Capture the cell that displays the provided text and extract its [X, Y] central coordinate. 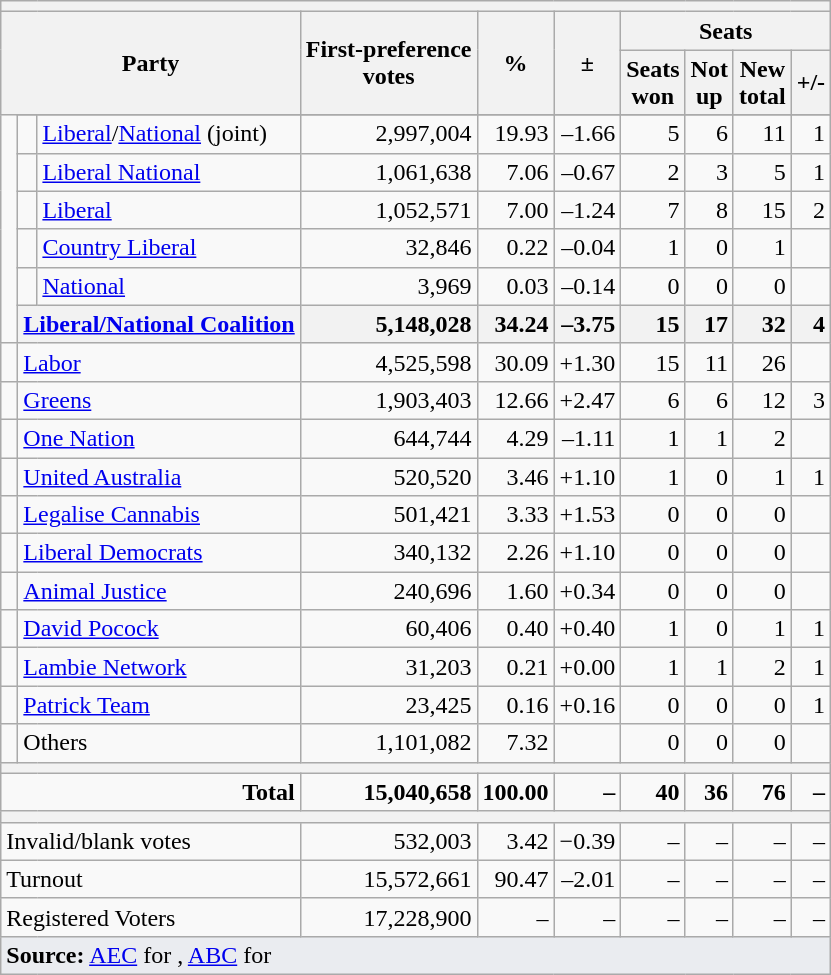
501,421 [388, 515]
Greens [159, 400]
26 [762, 362]
0.40 [516, 629]
One Nation [159, 438]
3.46 [516, 477]
Total [150, 792]
0.16 [516, 705]
4.29 [516, 438]
7.06 [516, 172]
+0.40 [588, 629]
First-preferencevotes [388, 64]
32,846 [388, 248]
Liberal [168, 210]
± [588, 64]
Patrick Team [159, 705]
1,903,403 [388, 400]
Notup [709, 82]
Liberal Democrats [159, 553]
7.00 [516, 210]
60,406 [388, 629]
644,744 [388, 438]
0.22 [516, 248]
–1.66 [588, 134]
30.09 [516, 362]
5,148,028 [388, 324]
+2.47 [588, 400]
32 [762, 324]
Others [159, 743]
3.42 [516, 841]
3,969 [388, 286]
40 [653, 792]
Party [150, 64]
Liberal National [168, 172]
520,520 [388, 477]
532,003 [388, 841]
15,572,661 [388, 879]
12.66 [516, 400]
4 [810, 324]
+0.16 [588, 705]
–2.01 [588, 879]
Seats [726, 31]
15,040,658 [388, 792]
4,525,598 [388, 362]
1,061,638 [388, 172]
Invalid/blank votes [150, 841]
–0.67 [588, 172]
17,228,900 [388, 917]
+/- [810, 82]
Labor [159, 362]
United Australia [159, 477]
Newtotal [762, 82]
100.00 [516, 792]
David Pocock [159, 629]
8 [709, 210]
+0.00 [588, 667]
Legalise Cannabis [159, 515]
+1.30 [588, 362]
% [516, 64]
Animal Justice [159, 591]
7.32 [516, 743]
–3.75 [588, 324]
–1.11 [588, 438]
Liberal/National Coalition [159, 324]
2.26 [516, 553]
90.47 [516, 879]
0.03 [516, 286]
76 [762, 792]
0.21 [516, 667]
Seatswon [653, 82]
240,696 [388, 591]
31,203 [388, 667]
23,425 [388, 705]
1.60 [516, 591]
Lambie Network [159, 667]
340,132 [388, 553]
7 [653, 210]
3.33 [516, 515]
19.93 [516, 134]
–0.04 [588, 248]
Registered Voters [150, 917]
+1.53 [588, 515]
Source: AEC for , ABC for [416, 955]
+0.34 [588, 591]
Country Liberal [168, 248]
Liberal/National (joint) [168, 134]
2,997,004 [388, 134]
−0.39 [588, 841]
–1.24 [588, 210]
Turnout [150, 879]
34.24 [516, 324]
17 [709, 324]
1,052,571 [388, 210]
National [168, 286]
12 [762, 400]
36 [709, 792]
–0.14 [588, 286]
1,101,082 [388, 743]
